Return the [x, y] coordinate for the center point of the cell that contains the specified text.  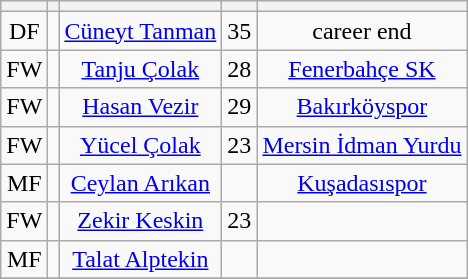
35 [240, 31]
DF [24, 31]
Talat Alptekin [140, 259]
Mersin İdman Yurdu [362, 145]
Hasan Vezir [140, 107]
Kuşadasıspor [362, 183]
Zekir Keskin [140, 221]
Cüneyt Tanman [140, 31]
29 [240, 107]
Yücel Çolak [140, 145]
Fenerbahçe SK [362, 69]
career end [362, 31]
Tanju Çolak [140, 69]
Ceylan Arıkan [140, 183]
28 [240, 69]
Bakırköyspor [362, 107]
